Return [X, Y] of the center of cell containing provided text 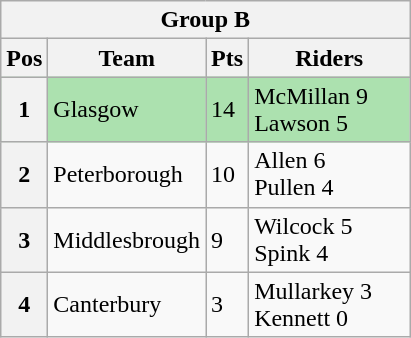
Peterborough [127, 174]
Pts [228, 58]
Allen 6Pullen 4 [330, 174]
McMillan 9Lawson 5 [330, 110]
1 [24, 110]
Group B [206, 20]
4 [24, 304]
2 [24, 174]
9 [228, 240]
Canterbury [127, 304]
Wilcock 5Spink 4 [330, 240]
Pos [24, 58]
Team [127, 58]
Riders [330, 58]
10 [228, 174]
Mullarkey 3Kennett 0 [330, 304]
14 [228, 110]
Glasgow [127, 110]
Middlesbrough [127, 240]
